Scan for the cell matching the given text and deliver its [x, y] coordinate at center. 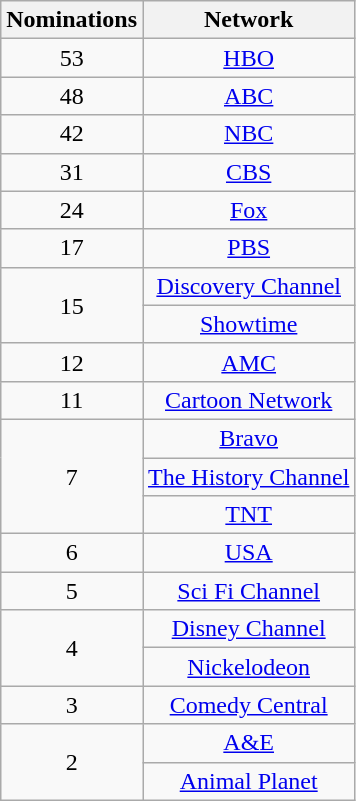
The History Channel [248, 477]
Fox [248, 210]
ABC [248, 96]
Nominations [72, 20]
24 [72, 210]
Showtime [248, 324]
4 [72, 648]
HBO [248, 58]
17 [72, 248]
A&E [248, 743]
Cartoon Network [248, 400]
Disney Channel [248, 629]
53 [72, 58]
7 [72, 476]
NBC [248, 134]
5 [72, 591]
15 [72, 305]
Comedy Central [248, 705]
3 [72, 705]
2 [72, 762]
31 [72, 172]
PBS [248, 248]
Network [248, 20]
11 [72, 400]
12 [72, 362]
TNT [248, 515]
Sci Fi Channel [248, 591]
CBS [248, 172]
USA [248, 553]
Discovery Channel [248, 286]
Animal Planet [248, 781]
AMC [248, 362]
42 [72, 134]
Bravo [248, 438]
Nickelodeon [248, 667]
6 [72, 553]
48 [72, 96]
